Pinpoint the cell where the given text exists, returning its (X, Y) midpoint coordinate. 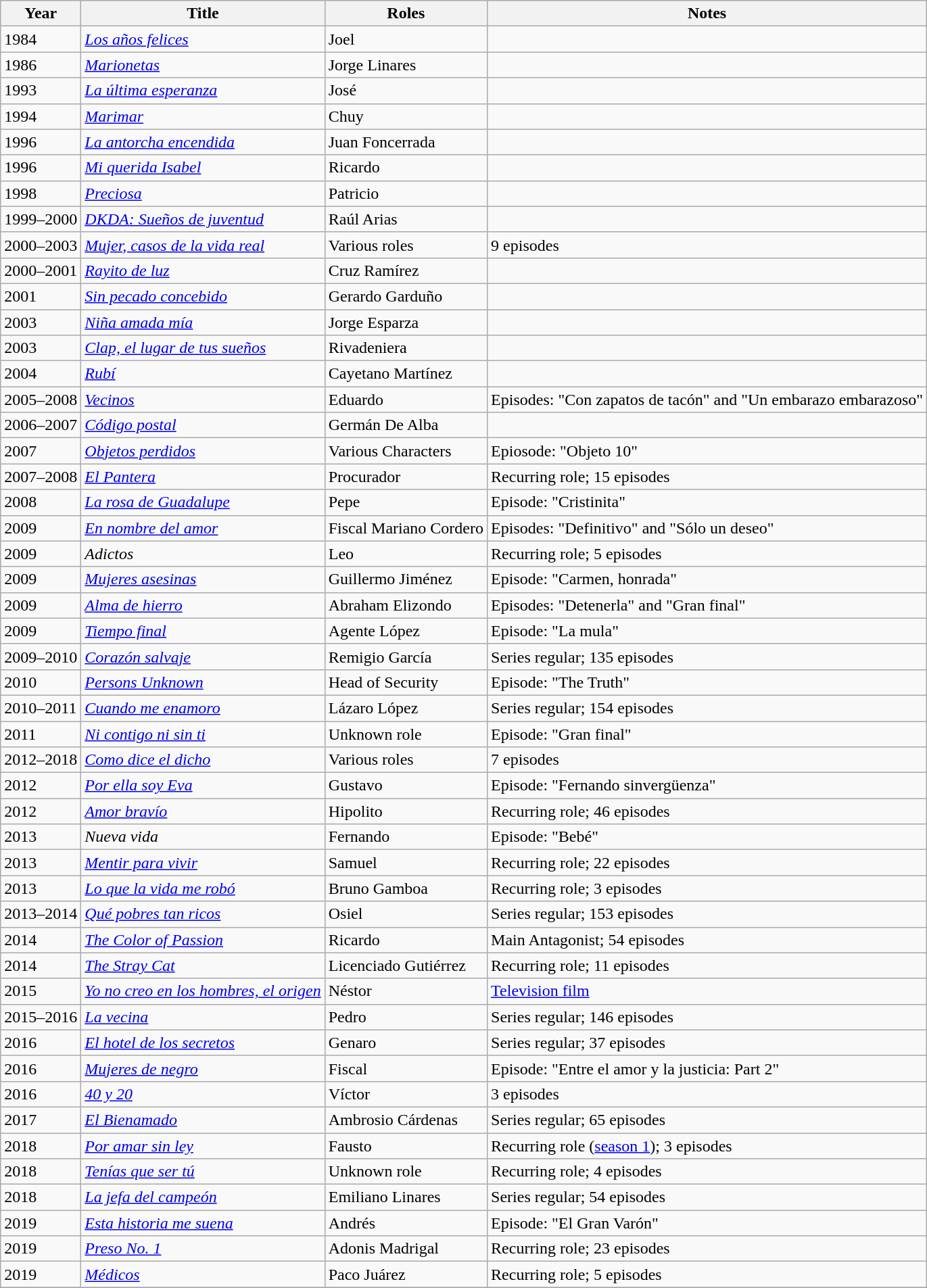
Alma de hierro (203, 605)
Gustavo (406, 786)
Hipolito (406, 811)
1999–2000 (41, 219)
El hotel de los secretos (203, 1043)
En nombre del amor (203, 528)
Recurring role; 22 episodes (707, 863)
El Bienamado (203, 1120)
Juan Foncerrada (406, 142)
El Pantera (203, 477)
Pepe (406, 502)
DKDA: Sueños de juventud (203, 219)
Licenciado Gutiérrez (406, 965)
Recurring role; 11 episodes (707, 965)
Joel (406, 39)
Rubí (203, 374)
Los años felices (203, 39)
Eduardo (406, 400)
Código postal (203, 425)
Roles (406, 14)
2004 (41, 374)
Jorge Linares (406, 65)
Médicos (203, 1274)
Head of Security (406, 682)
Episode: "The Truth" (707, 682)
Genaro (406, 1043)
Víctor (406, 1094)
Germán De Alba (406, 425)
Fiscal Mariano Cordero (406, 528)
Tiempo final (203, 631)
Fausto (406, 1146)
Néstor (406, 991)
Lo que la vida me robó (203, 888)
Yo no creo en los hombres, el origen (203, 991)
2017 (41, 1120)
Bruno Gamboa (406, 888)
1994 (41, 116)
Por amar sin ley (203, 1146)
Title (203, 14)
2015 (41, 991)
Recurring role (season 1); 3 episodes (707, 1146)
Episode: "Gran final" (707, 734)
Patricio (406, 193)
Preso No. 1 (203, 1249)
2006–2007 (41, 425)
Episode: "El Gran Varón" (707, 1223)
Adictos (203, 554)
La última esperanza (203, 91)
Episode: "La mula" (707, 631)
Sin pecado concebido (203, 296)
Cruz Ramírez (406, 270)
Esta historia me suena (203, 1223)
Mujeres de negro (203, 1068)
Notes (707, 14)
La rosa de Guadalupe (203, 502)
2005–2008 (41, 400)
2009–2010 (41, 657)
Preciosa (203, 193)
Fernando (406, 837)
2010–2011 (41, 708)
Mentir para vivir (203, 863)
Series regular; 153 episodes (707, 914)
1993 (41, 91)
Osiel (406, 914)
Samuel (406, 863)
2008 (41, 502)
1984 (41, 39)
Mi querida Isabel (203, 168)
Episode: "Cristinita" (707, 502)
Series regular; 135 episodes (707, 657)
Vecinos (203, 400)
7 episodes (707, 760)
Tenías que ser tú (203, 1172)
Mujeres asesinas (203, 579)
Guillermo Jiménez (406, 579)
Epiosode: "Objeto 10" (707, 451)
Episode: "Bebé" (707, 837)
2000–2003 (41, 245)
Andrés (406, 1223)
2012–2018 (41, 760)
Series regular; 146 episodes (707, 1017)
Abraham Elizondo (406, 605)
José (406, 91)
Chuy (406, 116)
Television film (707, 991)
Series regular; 37 episodes (707, 1043)
Cuando me enamoro (203, 708)
Emiliano Linares (406, 1197)
Episode: "Entre el amor y la justicia: Part 2" (707, 1068)
Ni contigo ni sin ti (203, 734)
Recurring role; 23 episodes (707, 1249)
2007–2008 (41, 477)
2015–2016 (41, 1017)
Various Characters (406, 451)
1998 (41, 193)
Objetos perdidos (203, 451)
La antorcha encendida (203, 142)
The Color of Passion (203, 940)
Corazón salvaje (203, 657)
Cayetano Martínez (406, 374)
Paco Juárez (406, 1274)
Agente López (406, 631)
Recurring role; 46 episodes (707, 811)
2011 (41, 734)
1986 (41, 65)
2000–2001 (41, 270)
Episodes: "Definitivo" and "Sólo un deseo" (707, 528)
Adonis Madrigal (406, 1249)
Qué pobres tan ricos (203, 914)
Remigio García (406, 657)
Recurring role; 15 episodes (707, 477)
La jefa del campeón (203, 1197)
La vecina (203, 1017)
Recurring role; 4 episodes (707, 1172)
Jorge Esparza (406, 323)
Episodes: "Con zapatos de tacón" and "Un embarazo embarazoso" (707, 400)
Series regular; 65 episodes (707, 1120)
Ambrosio Cárdenas (406, 1120)
Procurador (406, 477)
Como dice el dicho (203, 760)
The Stray Cat (203, 965)
Episode: "Carmen, honrada" (707, 579)
2007 (41, 451)
Series regular; 54 episodes (707, 1197)
Episode: "Fernando sinvergüenza" (707, 786)
Main Antagonist; 54 episodes (707, 940)
3 episodes (707, 1094)
Leo (406, 554)
Raúl Arias (406, 219)
Rivadeniera (406, 348)
Episodes: "Detenerla" and "Gran final" (707, 605)
Year (41, 14)
Nueva vida (203, 837)
Por ella soy Eva (203, 786)
Recurring role; 3 episodes (707, 888)
Gerardo Garduño (406, 296)
Pedro (406, 1017)
Mujer, casos de la vida real (203, 245)
40 y 20 (203, 1094)
Rayito de luz (203, 270)
Amor bravío (203, 811)
2013–2014 (41, 914)
Niña amada mía (203, 323)
Fiscal (406, 1068)
Lázaro López (406, 708)
2010 (41, 682)
Persons Unknown (203, 682)
Series regular; 154 episodes (707, 708)
Clap, el lugar de tus sueños (203, 348)
2001 (41, 296)
Marionetas (203, 65)
9 episodes (707, 245)
Marimar (203, 116)
